Scan for the cell matching the given text and deliver its [x, y] coordinate at center. 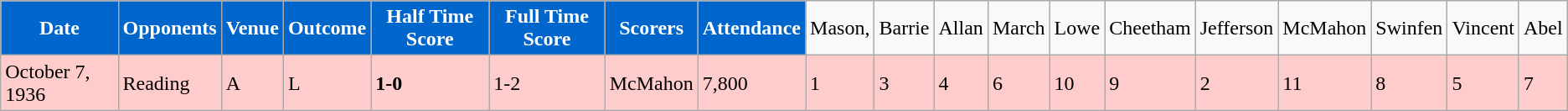
A [252, 82]
March [1019, 29]
Barrie [905, 29]
2 [1236, 82]
Opponents [169, 29]
Full Time Score [547, 29]
L [327, 82]
1-2 [547, 82]
Vincent [1483, 29]
Date [59, 29]
Venue [252, 29]
7,800 [751, 82]
Mason, [840, 29]
6 [1019, 82]
9 [1150, 82]
Outcome [327, 29]
Lowe [1077, 29]
3 [905, 82]
Allan [961, 29]
5 [1483, 82]
7 [1543, 82]
8 [1409, 82]
Half Time Score [431, 29]
Swinfen [1409, 29]
Attendance [751, 29]
Scorers [652, 29]
1-0 [431, 82]
Abel [1543, 29]
10 [1077, 82]
Reading [169, 82]
Cheetham [1150, 29]
Jefferson [1236, 29]
October 7, 1936 [59, 82]
1 [840, 82]
11 [1325, 82]
4 [961, 82]
